Provide the [x, y] coordinate of the cell's center where the given text is located.  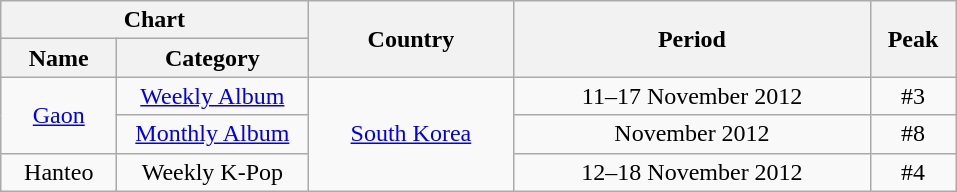
Monthly Album [212, 134]
11–17 November 2012 [692, 96]
12–18 November 2012 [692, 172]
#8 [913, 134]
Country [411, 39]
Period [692, 39]
Hanteo [59, 172]
South Korea [411, 134]
Weekly Album [212, 96]
Name [59, 58]
November 2012 [692, 134]
Chart [154, 20]
Gaon [59, 115]
Weekly K-Pop [212, 172]
#3 [913, 96]
Category [212, 58]
#4 [913, 172]
Peak [913, 39]
